Pinpoint the cell where the given text exists, returning its (x, y) midpoint coordinate. 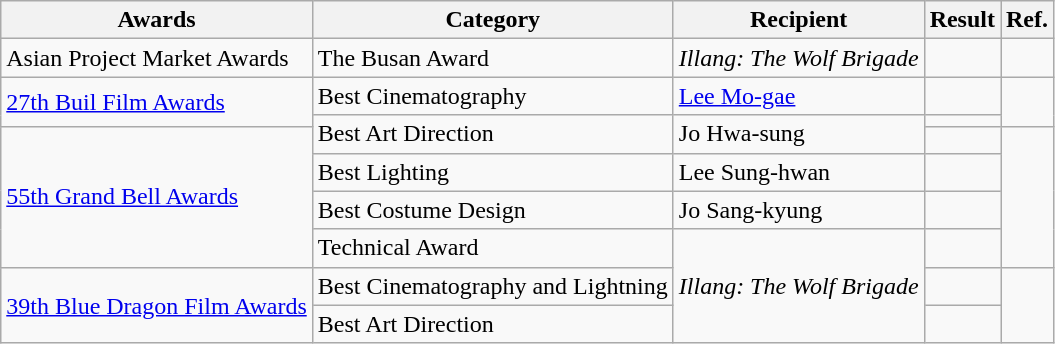
Awards (157, 20)
Best Costume Design (492, 210)
Result (962, 20)
Lee Sung-hwan (798, 172)
Recipient (798, 20)
Best Lighting (492, 172)
Technical Award (492, 248)
Jo Hwa-sung (798, 134)
The Busan Award (492, 58)
Best Cinematography (492, 96)
55th Grand Bell Awards (157, 196)
Best Cinematography and Lightning (492, 286)
Jo Sang-kyung (798, 210)
Category (492, 20)
Ref. (1026, 20)
39th Blue Dragon Film Awards (157, 305)
27th Buil Film Awards (157, 102)
Asian Project Market Awards (157, 58)
Lee Mo-gae (798, 96)
